Extract the (x, y) coordinate from the center of the cell holding the provided text.  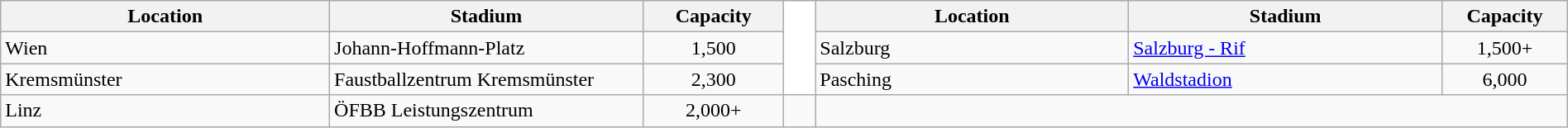
1,500+ (1505, 48)
2,300 (713, 79)
Wien (165, 48)
1,500 (713, 48)
Johann-Hoffmann-Platz (486, 48)
Waldstadion (1285, 79)
2,000+ (713, 111)
6,000 (1505, 79)
ÖFBB Leistungszentrum (486, 111)
Pasching (973, 79)
Faustballzentrum Kremsmünster (486, 79)
Salzburg (973, 48)
Linz (165, 111)
Kremsmünster (165, 79)
Salzburg - Rif (1285, 48)
